Identify which cell holds the provided text, then report its [X, Y] central coordinate. 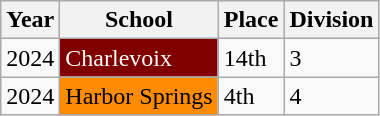
Harbor Springs [139, 96]
4 [332, 96]
14th [251, 58]
Year [30, 20]
School [139, 20]
4th [251, 96]
3 [332, 58]
Place [251, 20]
Division [332, 20]
Charlevoix [139, 58]
